Locate the cell with the specified text and output its (x, y) center coordinate. 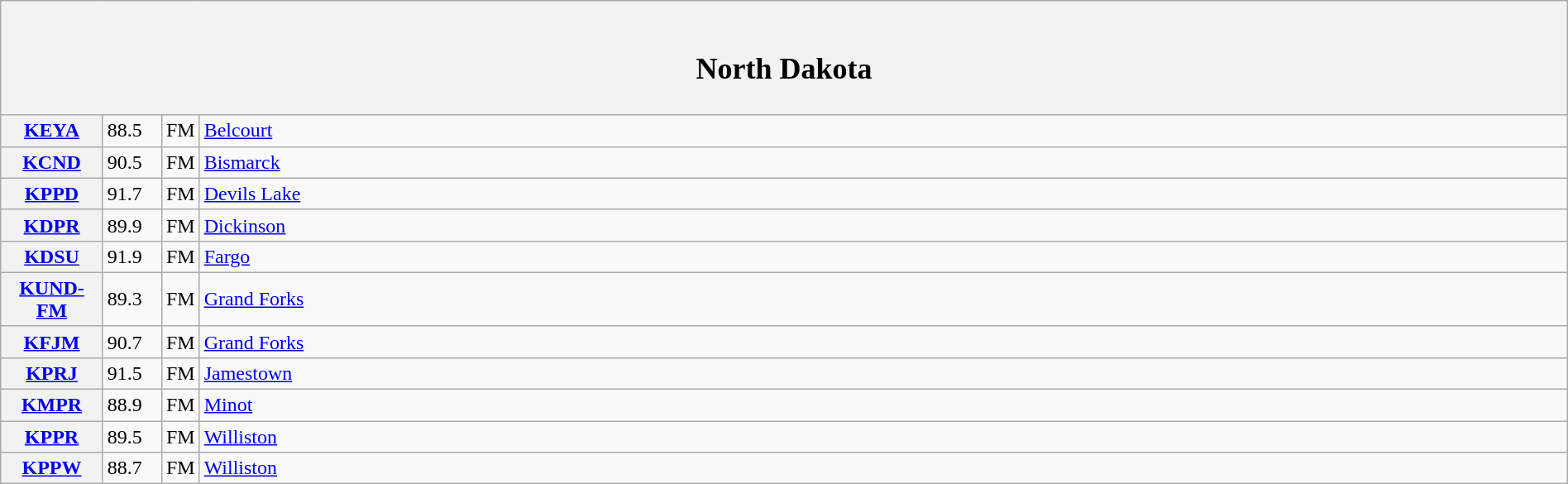
KUND-FM (52, 300)
Minot (883, 405)
90.7 (132, 342)
KDSU (52, 256)
89.3 (132, 300)
Devils Lake (883, 194)
KMPR (52, 405)
KDPR (52, 225)
89.9 (132, 225)
Bismarck (883, 162)
Belcourt (883, 131)
KPPR (52, 437)
KEYA (52, 131)
KPPD (52, 194)
88.5 (132, 131)
KCND (52, 162)
KFJM (52, 342)
North Dakota (784, 58)
88.9 (132, 405)
90.5 (132, 162)
KPRJ (52, 373)
91.5 (132, 373)
91.7 (132, 194)
KPPW (52, 468)
Dickinson (883, 225)
88.7 (132, 468)
89.5 (132, 437)
91.9 (132, 256)
Jamestown (883, 373)
Fargo (883, 256)
